Output the [x, y] coordinate of the center of the cell containing the given text.  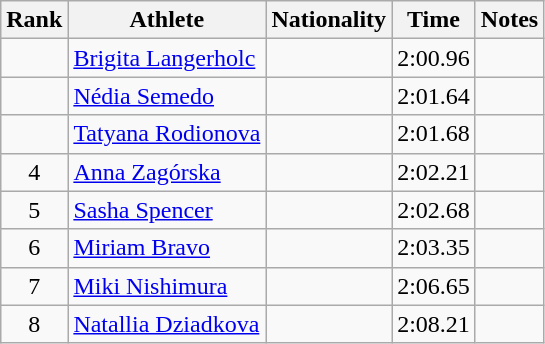
6 [34, 248]
Rank [34, 20]
2:06.65 [434, 286]
2:02.68 [434, 210]
Anna Zagórska [167, 172]
Time [434, 20]
Notes [509, 20]
2:01.68 [434, 134]
2:03.35 [434, 248]
Tatyana Rodionova [167, 134]
5 [34, 210]
Miki Nishimura [167, 286]
Sasha Spencer [167, 210]
2:08.21 [434, 324]
7 [34, 286]
Nédia Semedo [167, 96]
4 [34, 172]
Athlete [167, 20]
Natallia Dziadkova [167, 324]
2:02.21 [434, 172]
8 [34, 324]
2:01.64 [434, 96]
Nationality [329, 20]
2:00.96 [434, 58]
Brigita Langerholc [167, 58]
Miriam Bravo [167, 248]
